Return (X, Y) of the center of cell containing provided text 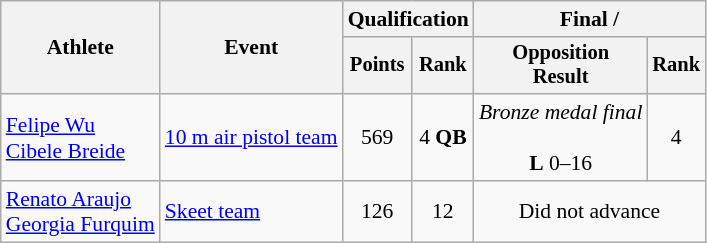
Did not advance (590, 212)
4 QB (443, 138)
OppositionResult (561, 66)
4 (676, 138)
Felipe WuCibele Breide (80, 138)
Renato AraujoGeorgia Furquim (80, 212)
Bronze medal finalL 0–16 (561, 138)
12 (443, 212)
Points (378, 66)
10 m air pistol team (252, 138)
Skeet team (252, 212)
126 (378, 212)
Final / (590, 19)
569 (378, 138)
Athlete (80, 48)
Qualification (408, 19)
Event (252, 48)
